Capture the cell that displays the provided text and extract its [x, y] central coordinate. 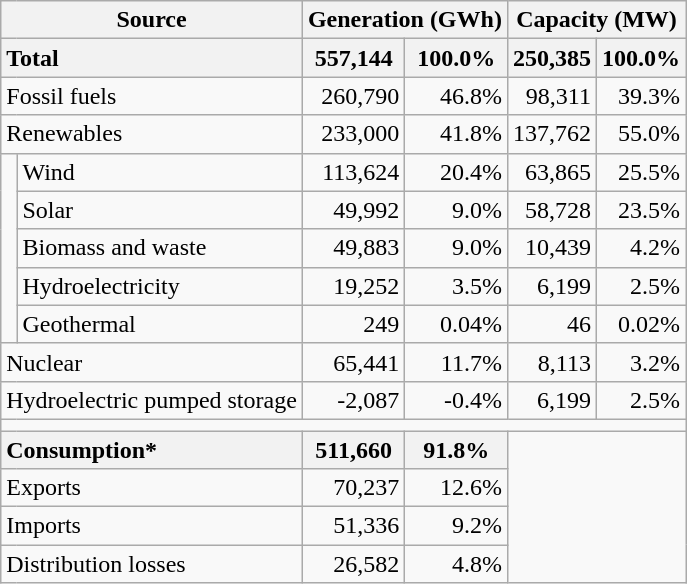
46.8% [456, 96]
39.3% [640, 96]
25.5% [640, 172]
Capacity (MW) [596, 20]
Source [152, 20]
19,252 [354, 286]
Wind [160, 172]
11.7% [456, 362]
20.4% [456, 172]
4.2% [640, 248]
0.02% [640, 324]
249 [354, 324]
49,883 [354, 248]
-0.4% [456, 400]
113,624 [354, 172]
70,237 [354, 488]
Biomass and waste [160, 248]
9.2% [456, 526]
Generation (GWh) [404, 20]
23.5% [640, 210]
55.0% [640, 134]
65,441 [354, 362]
3.5% [456, 286]
Nuclear [152, 362]
3.2% [640, 362]
Total [152, 58]
Distribution losses [152, 564]
12.6% [456, 488]
4.8% [456, 564]
Geothermal [160, 324]
260,790 [354, 96]
Renewables [152, 134]
10,439 [552, 248]
51,336 [354, 526]
Hydroelectric pumped storage [152, 400]
Consumption* [152, 449]
137,762 [552, 134]
233,000 [354, 134]
91.8% [456, 449]
63,865 [552, 172]
8,113 [552, 362]
58,728 [552, 210]
46 [552, 324]
Hydroelectricity [160, 286]
41.8% [456, 134]
Fossil fuels [152, 96]
26,582 [354, 564]
557,144 [354, 58]
Imports [152, 526]
49,992 [354, 210]
511,660 [354, 449]
-2,087 [354, 400]
Solar [160, 210]
250,385 [552, 58]
0.04% [456, 324]
Exports [152, 488]
98,311 [552, 96]
